Capture the cell that displays the provided text and extract its [X, Y] central coordinate. 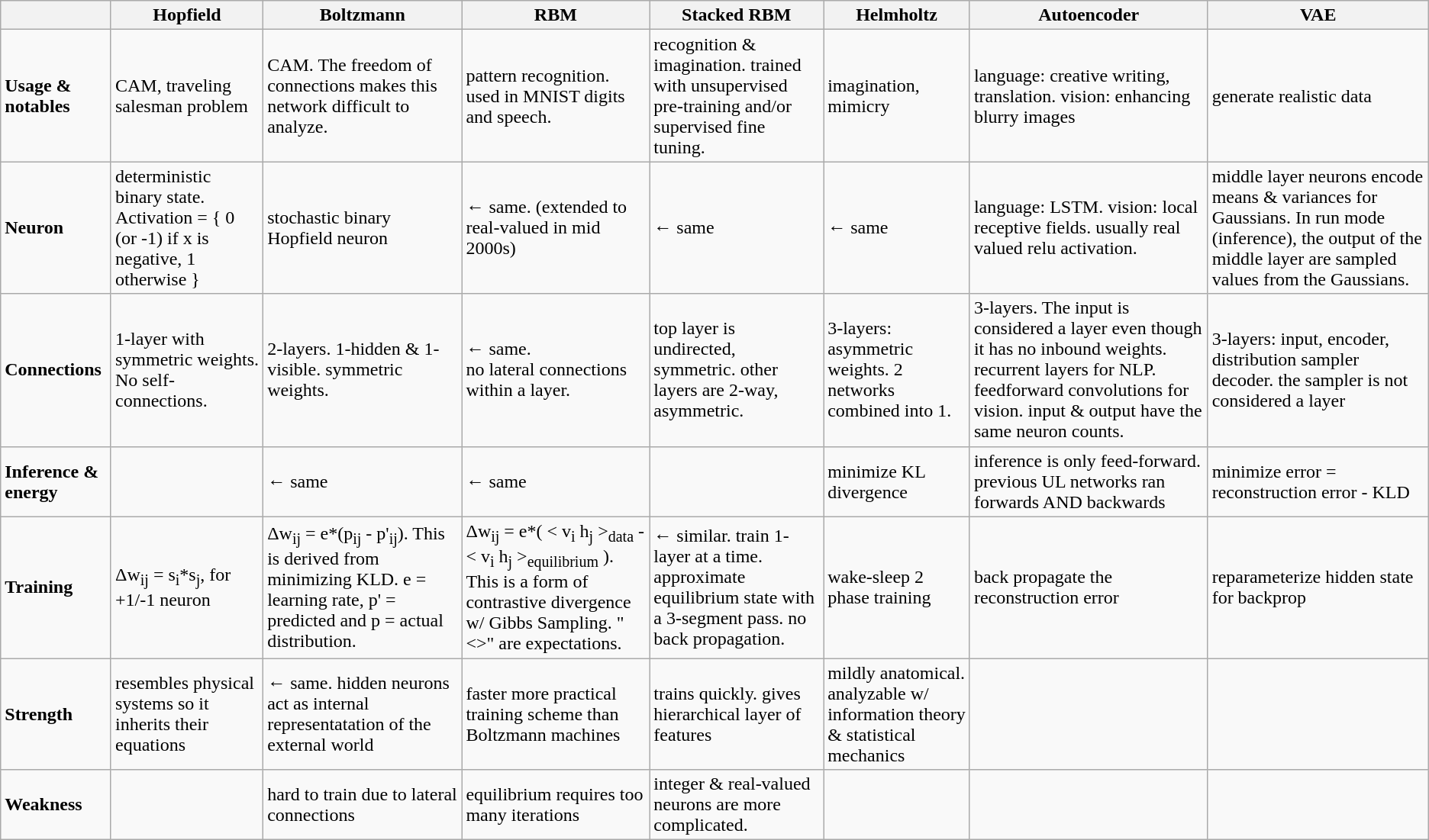
Δwij = si*sj, for +1/-1 neuron [186, 587]
imagination, mimicry [897, 96]
equilibrium requires too many iterations [556, 805]
CAM, traveling salesman problem [186, 96]
generate realistic data [1318, 96]
1-layer with symmetric weights. No self-connections. [186, 370]
language: creative writing, translation. vision: enhancing blurry images [1089, 96]
VAE [1318, 15]
wake-sleep 2 phase training [897, 587]
faster more practical training scheme than Boltzmann machines [556, 714]
reparameterize hidden state for backprop [1318, 587]
stochastic binary Hopfield neuron [363, 227]
back propagate the reconstruction error [1089, 587]
← same. no lateral connections within a layer. [556, 370]
Helmholtz [897, 15]
Usage & notables [56, 96]
inference is only feed-forward. previous UL networks ran forwards AND backwards [1089, 481]
recognition & imagination. trained with unsupervised pre-training and/or supervised fine tuning. [737, 96]
deterministic binary state. Activation = { 0 (or -1) if x is negative, 1 otherwise } [186, 227]
minimize KL divergence [897, 481]
Δwij = e*(pij - p'ij). This is derived from minimizing KLD. e = learning rate, p' = predicted and p = actual distribution. [363, 587]
3-layers: input, encoder, distribution sampler decoder. the sampler is not considered a layer [1318, 370]
hard to train due to lateral connections [363, 805]
Δwij = e*( < vi hj >data - < vi hj >equilibrium ). This is a form of contrastive divergence w/ Gibbs Sampling. "<>" are expectations. [556, 587]
2-layers. 1-hidden & 1-visible. symmetric weights. [363, 370]
← similar. train 1-layer at a time. approximate equilibrium state with a 3-segment pass. no back propagation. [737, 587]
Weakness [56, 805]
Connections [56, 370]
Inference & energy [56, 481]
← same. hidden neurons act as internal representatation of the external world [363, 714]
CAM. The freedom of connections makes this network difficult to analyze. [363, 96]
Strength [56, 714]
Neuron [56, 227]
language: LSTM. vision: local receptive fields. usually real valued relu activation. [1089, 227]
Stacked RBM [737, 15]
top layer is undirected, symmetric. other layers are 2-way, asymmetric. [737, 370]
← same. (extended to real-valued in mid 2000s) [556, 227]
Autoencoder [1089, 15]
Training [56, 587]
mildly anatomical. analyzable w/ information theory & statistical mechanics [897, 714]
integer & real-valued neurons are more complicated. [737, 805]
minimize error = reconstruction error - KLD [1318, 481]
Boltzmann [363, 15]
3-layers: asymmetric weights. 2 networks combined into 1. [897, 370]
pattern recognition. used in MNIST digits and speech. [556, 96]
resembles physical systems so it inherits their equations [186, 714]
RBM [556, 15]
Hopfield [186, 15]
trains quickly. gives hierarchical layer of features [737, 714]
